Provide the (X, Y) coordinate of the cell's center where the given text is located.  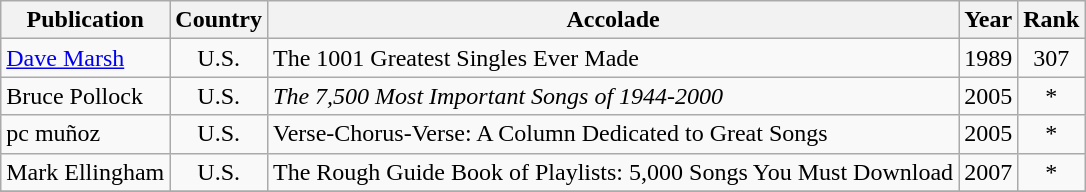
Rank (1052, 20)
The 7,500 Most Important Songs of 1944-2000 (614, 96)
Year (988, 20)
307 (1052, 58)
Bruce Pollock (86, 96)
2007 (988, 172)
Publication (86, 20)
Mark Ellingham (86, 172)
pc muñoz (86, 134)
1989 (988, 58)
The 1001 Greatest Singles Ever Made (614, 58)
Country (219, 20)
Dave Marsh (86, 58)
The Rough Guide Book of Playlists: 5,000 Songs You Must Download (614, 172)
Verse-Chorus-Verse: A Column Dedicated to Great Songs (614, 134)
Accolade (614, 20)
